Identify which cell holds the provided text, then report its [X, Y] central coordinate. 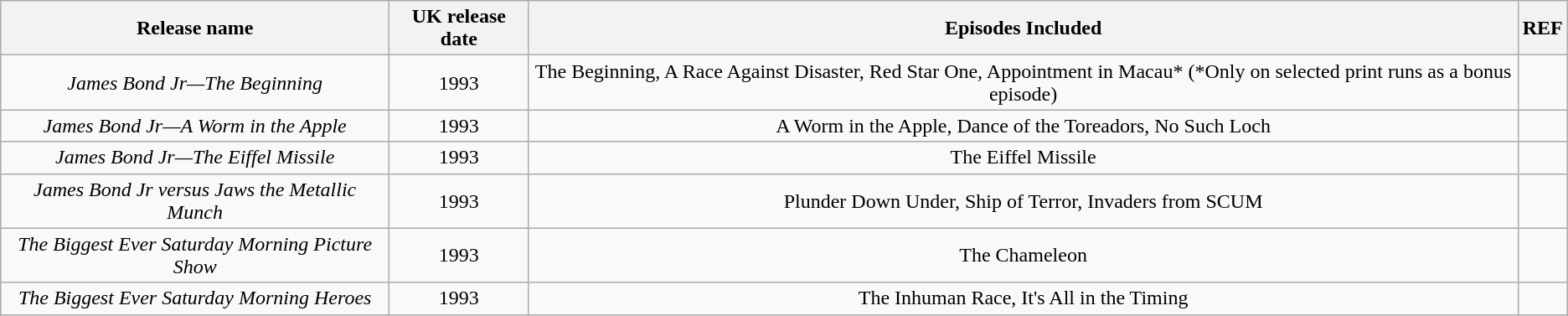
The Chameleon [1024, 255]
Plunder Down Under, Ship of Terror, Invaders from SCUM [1024, 201]
James Bond Jr versus Jaws the Metallic Munch [195, 201]
Release name [195, 28]
The Beginning, A Race Against Disaster, Red Star One, Appointment in Macau* (*Only on selected print runs as a bonus episode) [1024, 82]
The Eiffel Missile [1024, 158]
The Biggest Ever Saturday Morning Heroes [195, 298]
James Bond Jr—The Beginning [195, 82]
Episodes Included [1024, 28]
REF [1543, 28]
A Worm in the Apple, Dance of the Toreadors, No Such Loch [1024, 126]
James Bond Jr—A Worm in the Apple [195, 126]
The Biggest Ever Saturday Morning Picture Show [195, 255]
James Bond Jr—The Eiffel Missile [195, 158]
The Inhuman Race, It's All in the Timing [1024, 298]
UK release date [459, 28]
